Identify which cell holds the provided text, then report its [x, y] central coordinate. 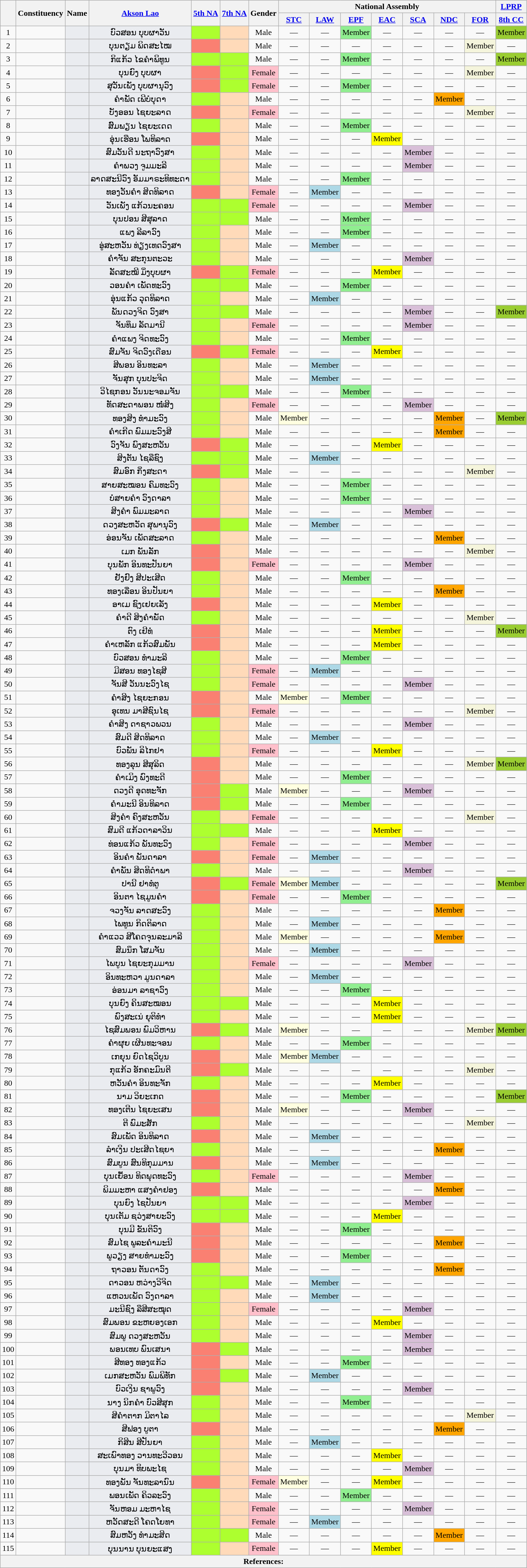
5 [8, 86]
69 [8, 937]
11 [8, 165]
94 [8, 1269]
ຄຳພວງ ຈູມມະລີ [140, 165]
ສົມຈັນ ຈິດວົງເດືອນ [140, 352]
ທອງວັນຄຳ ສິດທິລາດ [140, 192]
18 [8, 258]
32 [8, 445]
ບຸນເຕັມ ຊວ່ງສາຍະວົງ [140, 1216]
ສີຟອງ ບູຕາ [140, 1429]
ສົມອົກ ກິ່ງສະດາ [140, 471]
EPF [356, 19]
ກິສິນ ສີປັນຍາ [140, 1442]
68 [8, 924]
Constituency [41, 13]
ພອນເພັດ ຄິວລະວົງ [140, 1495]
ສີທອງ ທອງແກ້ວ [140, 1362]
26 [8, 365]
ຄຳຜຸຍ ເຜີນທະຈອນ [140, 1043]
63 [8, 857]
ສົມດີ ສິດທິລາດ [140, 737]
71 [8, 963]
ມີສອນ ທອງໄຊສີ [140, 671]
ພັນດວງຈິດ ວົງສາ [140, 312]
ວິໄຊກອນ ວັນນະຈອມຈັນ [140, 392]
95 [8, 1283]
35 [8, 485]
ຄຳເກີດ ພົມມະວົງສີ [140, 432]
114 [8, 1535]
ຄຳພັນ ສິດທິດຳພາ [140, 870]
73 [8, 990]
76 [8, 1030]
5th NA [206, 13]
ຕົງ ເຢີທໍ [140, 631]
36 [8, 498]
30 [8, 418]
ເມກ ພັນລັກ [140, 551]
6 [8, 99]
ຄຳມະນີ ອິນທິລາດ [140, 804]
ທອງພັນ ຈັນທະລານົນ [140, 1482]
1 [8, 33]
85 [8, 1150]
ດາວອນ ຫວ່າງວິຈິດ [140, 1283]
ສຸວັນເພັງ ບຸບຜານຸວົງ [140, 86]
ຕີ ພົມະສັກ [140, 1123]
16 [8, 232]
ວອນຄຳ ເພັດທະວົງ [140, 285]
34 [8, 471]
ສົມເພັດ ອິນທິລາດ [140, 1136]
80 [8, 1083]
38 [8, 525]
ຄຳແວວ ສີໂຄດຈຸນລະມາລີ [140, 937]
104 [8, 1402]
ຢັງຢົງ ສີປະເສີດ [140, 578]
43 [8, 591]
23 [8, 325]
113 [8, 1522]
115 [8, 1549]
ນາມ ວິຍະເກດ [140, 1096]
20 [8, 285]
ບຸນເຍື້ອນ ທິດພຸດທະວົງ [140, 1176]
ລາດສະນີວົງ ອັມມາຣະທິທະດາ [140, 179]
28 [8, 392]
97 [8, 1309]
ມະນີຊົງ ລືສີສະໝຸດ [140, 1309]
61 [8, 831]
ສົມຫວັງ ທຳມະສິດ [140, 1535]
4 [8, 73]
25 [8, 352]
ຄຳສິງ ໄຊຍະກອນ [140, 697]
ເມກສະຫວັນ ພົມພິທັກ [140, 1376]
ບຸນມີ ຂັນຕິວົງ [140, 1230]
ຈັນສີ ວັນນະວົງໄຊ [140, 684]
15 [8, 219]
58 [8, 791]
ໄພບູນ ໄຊຍະກຸມມານ [140, 963]
7th NA [235, 13]
ບຸນນານ ບຸນຍະແສງ [140, 1549]
17 [8, 245]
ສີຄຳຕາກ ມິຕາໄລ [140, 1415]
59 [8, 804]
ລຳເງິນ ປະເສີດໄຊຍາ [140, 1150]
References: [263, 1562]
ສາຍສະໝອນ ຄົມທະວົງ [140, 485]
ນາງ ນິກຄຳ ບົວສີສຸກ [140, 1402]
7 [8, 112]
56 [8, 764]
ຈັນຫອມ ມະຫາໄຊ [140, 1509]
ປານີ ຢາທໍຕູ [140, 884]
ຄຳເມິງ ພົງທະດີ [140, 777]
41 [8, 564]
LPRP [511, 7]
10 [8, 152]
ອ່ອນຈັນ ເພັດສະລາດ [140, 538]
ທັດສະດາພອນ ໜ່ໍສິງ [140, 405]
42 [8, 578]
ຄຳພັດ ເພີບໍບຸດາ [140, 99]
ພອນເທບ ພົນເສນາ [140, 1349]
110 [8, 1482]
ພົງສະເນ່ ຍຸຕິທຳ [140, 1016]
ທອງລຸນ ສີສຸລິດ [140, 764]
ຄຳເຫລັກ ແກ້ວສົມພັນ [140, 644]
ທອງເລື່ອນ ອິນປັນຍາ [140, 591]
ບົວສອນ ບຸບຜາວັນ [140, 33]
ຄຳດີ ສິງຄຳພັດ [140, 618]
ແພງ ລີລາວົງ [140, 232]
NDC [449, 19]
ທອງເຕີນ ໄຊຍະເສນ [140, 1110]
92 [8, 1243]
106 [8, 1429]
67 [8, 910]
ທອງສິງ ທຳມະວົງ [140, 418]
21 [8, 298]
ສິງຕັນ ໄຊລືຊົງ [140, 458]
ບຸນມາ ທິບພະໄຊ [140, 1469]
ຫວັນຄຳ ອິນທະຈັກ [140, 1083]
60 [8, 817]
ສົມໄຊ ພູລະຄຳມະນີ [140, 1243]
70 [8, 950]
99 [8, 1336]
89 [8, 1203]
108 [8, 1455]
ບຸນພັກ ອິນທະປັນຍາ [140, 564]
ອຸເທນ ມາສີຊົນໄຊ [140, 711]
ດວງສະຫວັດ ສຸພານຸວົງ [140, 525]
ພູວຽງ ສາຍທຳມະວົງ [140, 1256]
Akson Lao [140, 13]
ບຸນປອນ ສີສຸລາດ [140, 219]
8 [8, 126]
ຄຳຈັນ ສະກຸນຕະວະ [140, 258]
107 [8, 1442]
2 [8, 46]
65 [8, 884]
81 [8, 1096]
50 [8, 684]
24 [8, 338]
13 [8, 192]
62 [8, 844]
64 [8, 870]
STC [294, 19]
ສົມດີ ແກ້ວດາລາວິນ [140, 831]
ຄຳສິງ ດາຊາວພວນ [140, 724]
ແຫວນເພັດ ວົງດາລາ [140, 1296]
46 [8, 631]
EAC [387, 19]
82 [8, 1110]
ອິນຄຳ ພັນດາລາ [140, 857]
44 [8, 604]
ສົມບູນ ສົນທິກຸມມານ [140, 1163]
ບຸນຍົງ ຄິນສະໝອນ [140, 1003]
72 [8, 977]
SCA [418, 19]
ສີພອນ ອິນທະລາ [140, 365]
86 [8, 1163]
ອູ່ສະຫວັນ ທ່ຽງເທດວົງສາ [140, 245]
ພິມມະຫາ ແສງຄຳຢອງ [140, 1190]
12 [8, 179]
75 [8, 1016]
47 [8, 644]
ອ່ອນມາ ລາຊາວົງ [140, 990]
ຖາວອນ ຕັນດາວົງ [140, 1269]
ຫວັດສະດີ ໂຄດໂຍທາ [140, 1522]
87 [8, 1176]
31 [8, 432]
ສິງຄຳ ພົມມະລາດ [140, 511]
101 [8, 1362]
19 [8, 272]
8th CC [511, 19]
27 [8, 378]
111 [8, 1495]
ສະເພົາທອງ ວານທະວີວອນ [140, 1455]
ເກຍຸນ ຍົດໄຊວິບູນ [140, 1056]
ສົົມພຽນ ໄຊຍະເດດ [140, 126]
52 [8, 711]
ສົມນຶກ ໂສມຈັນ [140, 950]
Gender [263, 13]
39 [8, 538]
77 [8, 1043]
102 [8, 1376]
105 [8, 1415]
ໄພທູນ ກິດຕິລາດ [140, 924]
ທ່ອນແກ້ວ ພັນທະວົງ [140, 844]
ຈັນສຸກ ບຸນປະຈິດ [140, 378]
9 [8, 139]
ກິແກ້ວ ໄຂຄຳພິທູນ [140, 59]
National Assembly [387, 7]
ບຸນຍົງ ໄຊປັນຍາ [140, 1203]
37 [8, 511]
ບັງອອນ ໄຊຍະລາດ [140, 112]
57 [8, 777]
ຈັນທຶມ ລັດມານີ [140, 325]
53 [8, 724]
90 [8, 1216]
103 [8, 1389]
ອິນທະຫວາ ມູນດາລາ [140, 977]
FOR [480, 19]
ສົມພູ ດວງສະຫວັນ [140, 1336]
83 [8, 1123]
ອິນຕາ ໄຊມູນຄຳ [140, 897]
ວົງຈັນ ພົງສະຫວັນ [140, 445]
Name [77, 13]
3 [8, 59]
ອຸ່ນແກ້ວ ວຸດທິລາດ [140, 298]
109 [8, 1469]
ໄຊສົມພອນ ພົມວິຫານ [140, 1030]
ອຸ່ນເຮືອນ ໂພທິລາດ [140, 139]
74 [8, 1003]
66 [8, 897]
51 [8, 697]
55 [8, 751]
ບົວສອນ ທຳມະລີ [140, 657]
ບໍສາຍຄຳ ວົງດາລາ [140, 498]
ສົມວັນດີ ນະຖາວົງສາ [140, 152]
LAW [325, 19]
33 [8, 458]
ບົວພັນ ລິໄກຢາ [140, 751]
ອາເມ ຊົງເຢຍເລັງ [140, 604]
54 [8, 737]
ດວງດີ ອຸດທະຈັກ [140, 791]
ກຸແກ້ວ ອັກຄະມົນຕີ [140, 1070]
ບຸນຕຽມ ພິດສະໄໝ [140, 46]
ສິງຄຳ ຄົງສະຫວັນ [140, 817]
112 [8, 1509]
84 [8, 1136]
49 [8, 671]
91 [8, 1230]
ສົມພອນ ຂະຫຍອງເອກ [140, 1322]
48 [8, 657]
22 [8, 312]
29 [8, 405]
ຈວງຈັນ ລາດສະວົງ [140, 910]
98 [8, 1322]
93 [8, 1256]
ວັນເພັງ ແກ້ວນະຄອນ [140, 205]
88 [8, 1190]
100 [8, 1349]
ລັດສະໝີ ມິ່ງບຸບຜາ [140, 272]
40 [8, 551]
ຄຳແພງ ຈິດທະວົງ [140, 338]
ບຸນຍົງ ບຸບຜາ [140, 73]
78 [8, 1056]
96 [8, 1296]
79 [8, 1070]
ບົວເງິນ ຊາພູວົງ [140, 1389]
45 [8, 618]
14 [8, 205]
